Detect which cell encompasses the target text, then output its [x, y] center coordinate. 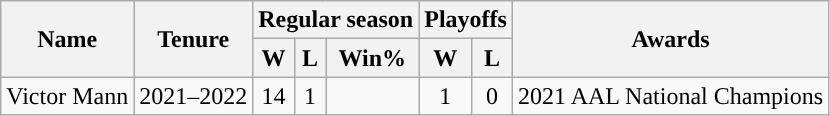
14 [274, 96]
2021 AAL National Champions [670, 96]
Name [68, 39]
2021–2022 [194, 96]
0 [492, 96]
Playoffs [466, 20]
Tenure [194, 39]
Regular season [336, 20]
Victor Mann [68, 96]
Awards [670, 39]
Win% [372, 58]
